For the text-containing cell, return its midpoint in (x, y) coordinate format. 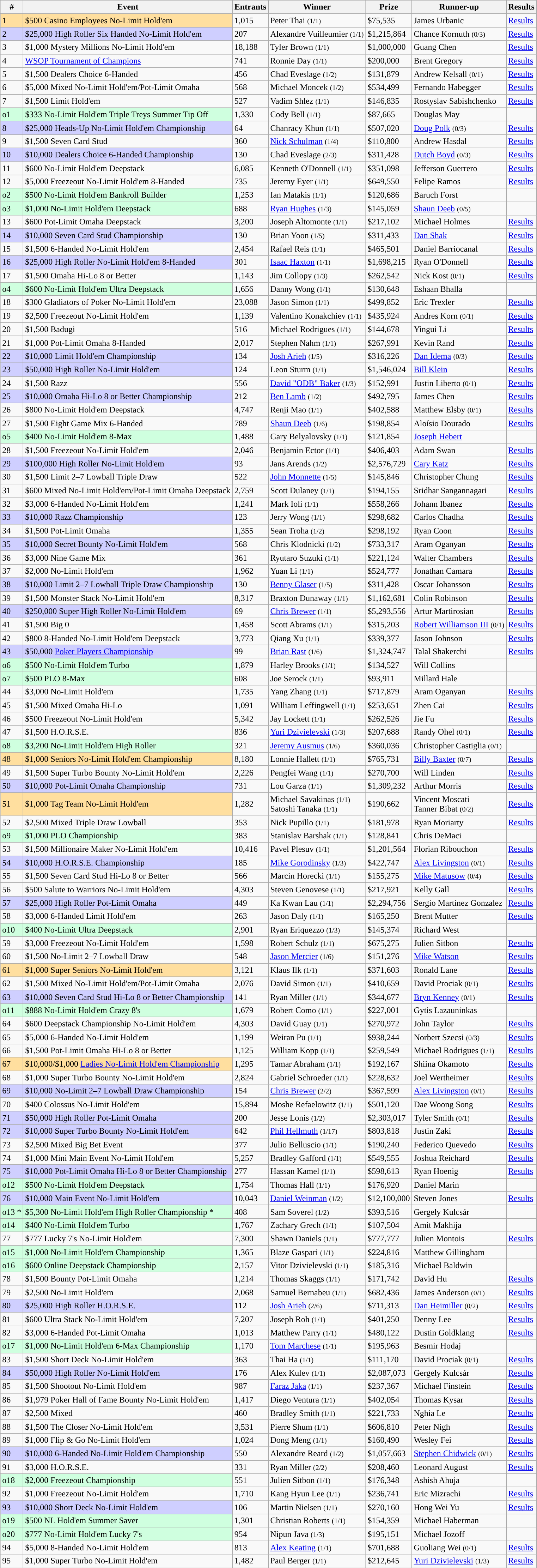
Justin Liberto (0/1) (459, 383)
Chris Brewer (1/1) (317, 611)
Douglas May (459, 114)
$192,167 (389, 1064)
550 (250, 1453)
2,017 (250, 343)
Dutch Boyd (0/3) (459, 155)
$1,215,864 (389, 34)
$93,911 (389, 679)
321 (250, 746)
124 (250, 369)
$200,000 (389, 61)
$208,460 (389, 1467)
$1,500 Omaha Hi-Lo 8 or Better (128, 276)
$534,499 (389, 88)
33 (12, 517)
$1,500 Bounty Pot-Limit Omaha (128, 1279)
$1,500 Mixed No-Limit Hold'em/Pot-Limit Omaha (128, 983)
3,121 (250, 970)
WSOP Tournament of Champions (128, 61)
$134,527 (389, 665)
Bill Klein (459, 369)
$10,000 Limit 2–7 Lowball Triple Draw Championship (128, 584)
460 (250, 1413)
Paul Berger (1/1) (317, 1561)
$1,500 Eight Game Mix 6-Handed (128, 423)
1,962 (250, 571)
$176,920 (389, 1185)
80 (12, 1306)
o4 (12, 289)
Steven Genovese (1/1) (317, 889)
Chris Brewer (2/2) (317, 1091)
$151,276 (389, 957)
$1,500 Seven Card Stud Hi-Lo 8 or Better (128, 876)
Dan Idema (0/3) (459, 356)
Lonnie Hallett (1/1) (317, 759)
1,091 (250, 705)
50 (12, 786)
$1,500 Short Deck No-Limit Hold'em (128, 1359)
Gabriel Schroeder (1/1) (317, 1078)
Michael Baldwin (459, 1266)
$259,549 (389, 1051)
o3 (12, 209)
Johann Ibanez (459, 504)
$181,978 (389, 822)
Michael Holmes (459, 222)
$315,203 (389, 625)
$367,599 (389, 1091)
43 (12, 652)
Thai Ha (1/1) (317, 1359)
$1,000 No-Limit Hold'em 6-Max Championship (128, 1346)
$711,313 (389, 1306)
$2,500 Mixed Big Bet Event (128, 1145)
o13 * (12, 1212)
Peter Nigh (459, 1427)
$400 No-Limit Hold'em 8-Max (128, 437)
Tom Marchese (1/1) (317, 1346)
$190,662 (389, 804)
$1,000 Super Turbo No-Limit Hold'em (128, 1561)
o5 (12, 437)
o9 (12, 836)
Dae Woong Song (459, 1104)
$2,500 Freezeout No-Limit Hold'em (128, 316)
$10,000/$1,000 Ladies No-Limit Hold'em Championship (128, 1064)
Will Linden (459, 772)
$558,266 (389, 504)
6,085 (250, 168)
25 (12, 397)
$10,000 Dealers Choice 6-Handed Championship (128, 155)
o8 (12, 746)
361 (250, 557)
Renji Mao (1/1) (317, 410)
$401,250 (389, 1319)
Yingui Li (459, 329)
$298,192 (389, 531)
o6 (12, 665)
$300 Gladiators of Poker No-Limit Hold'em (128, 302)
Tyler Smith (0/1) (459, 1118)
$228,632 (389, 1078)
$500 Casino Employees No-Limit Hold'em (128, 20)
18 (12, 302)
Walter Chambers (459, 557)
Michael Moncek (1/2) (317, 88)
$311,433 (389, 235)
$1,500 6-Handed No-Limit Hold'em (128, 249)
1,282 (250, 804)
2 (12, 34)
o18 (12, 1480)
$422,747 (389, 863)
15,894 (250, 1104)
$393,516 (389, 1212)
2,759 (250, 490)
Denny Lee (459, 1319)
Zhen Cai (459, 705)
$270,972 (389, 1024)
134 (250, 356)
90 (12, 1453)
$500 PLO 8-Max (128, 679)
$50,000 High Roller Pot-Limit Omaha (128, 1118)
$1,000 No-Limit Hold'em Championship (128, 1252)
836 (250, 732)
1,139 (250, 316)
Faraz Jaka (1/1) (317, 1386)
67 (12, 1064)
77 (12, 1238)
$250,000 Super High Roller No-Limit Hold'em (128, 611)
$50,000 Poker Players Championship (128, 652)
Ryan Eriquezzo (1/3) (317, 930)
Rostyslav Sabishchenko (459, 101)
1,143 (250, 276)
Mark Ioli (1/1) (317, 504)
$717,879 (389, 692)
Bryn Kenney (0/1) (459, 997)
58 (12, 916)
$1,324,747 (389, 652)
$600 Deepstack Championship No-Limit Hold'em (128, 1024)
$5,000 8-Handed No-Limit Hold'em (128, 1548)
William Kopp (1/1) (317, 1051)
Harley Brooks (1/1) (317, 665)
$733,317 (389, 544)
$333 No-Limit Hold'em Triple Treys Summer Tip Off (128, 114)
Marcin Horecki (1/1) (317, 876)
$217,102 (389, 222)
$1,057,663 (389, 1453)
o10 (12, 930)
$10,000 Super Turbo Bounty No-Limit Hold'em (128, 1131)
$1,000 Super Seniors No-Limit Hold'em (128, 970)
88 (12, 1427)
$1,500 Mixed Omaha Hi-Lo (128, 705)
Chance Kornuth (0/3) (459, 34)
$507,020 (389, 128)
James Urbanic (459, 20)
$10,000 Limit Hold'em Championship (128, 356)
1,754 (250, 1185)
Brian Rast (1/6) (317, 652)
Aloísio Dourado (459, 423)
10,043 (250, 1198)
Moshe Refaelowitz (1/1) (317, 1104)
$1,000 Freezeout No-Limit Hold'em (128, 1494)
200 (250, 1118)
60 (12, 957)
Jonathan Camara (459, 571)
Eshaan Bhalla (459, 289)
Adam Swan (459, 450)
353 (250, 822)
73 (12, 1145)
Kelly Gall (459, 889)
$1,500 Super Turbo Bounty No-Limit Hold'em (128, 772)
Daniel Barriocanal (459, 249)
$10,000 No-Limit 2–7 Lowball Draw Championship (128, 1091)
12 (12, 182)
8,180 (250, 759)
Sridhar Sangannagari (459, 490)
$207,688 (389, 732)
$1,000 PLO Championship (128, 836)
1,214 (250, 1279)
70 (12, 1104)
Klaus Ilk (1/1) (317, 970)
John Taylor (459, 1024)
Dan Shak (459, 235)
377 (250, 1145)
1,013 (250, 1333)
$1,000 Pot-Limit Omaha 8-Handed (128, 343)
$2,500 Mixed Triple Draw Lowball (128, 822)
1,598 (250, 943)
$777,777 (389, 1238)
Blaze Gaspari (1/1) (317, 1252)
$198,854 (389, 423)
$600 Mixed No-Limit Hold'em/Pot-Limit Omaha Deepstack (128, 490)
Ashish Ahuja (459, 1480)
1,679 (250, 1010)
$524,777 (389, 571)
Colin Robinson (459, 598)
$75,535 (389, 20)
Alexandre Reard (1/2) (317, 1453)
Thomas Hall (1/1) (317, 1185)
$344,677 (389, 997)
$237,367 (389, 1386)
6 (12, 88)
Julien Sitbon (459, 943)
$195,151 (389, 1534)
$800 8-Handed No-Limit Hold'em Deepstack (128, 638)
Diego Ventura (1/1) (317, 1400)
1,767 (250, 1225)
65 (12, 1037)
Sergio Martinez Gonzalez (459, 903)
Nghia Le (459, 1413)
1 (12, 20)
45 (12, 705)
112 (250, 1306)
24 (12, 383)
Ryan Miller (1/1) (317, 997)
$1,000 Tag Team No-Limit Hold'em (128, 804)
2,076 (250, 983)
Josh Arieh (2/6) (317, 1306)
o11 (12, 1010)
78 (12, 1279)
8 (12, 128)
$339,377 (389, 638)
Jim Collopy (1/3) (317, 276)
Stanislav Barshak (1/1) (317, 836)
2,226 (250, 772)
Cody Bell (1/1) (317, 114)
$154,359 (389, 1521)
$360,036 (389, 746)
56 (12, 889)
Danny Wong (1/1) (317, 289)
Ben Lamb (1/2) (317, 397)
$25,000 High Roller Six Handed No-Limit Hold'em (128, 34)
456 (250, 74)
$2,576,729 (389, 464)
Daniel Weinman (1/2) (317, 1198)
Jeremy Eyer (1/1) (317, 182)
363 (250, 1359)
1,710 (250, 1494)
Felipe Ramos (459, 182)
Rafael Reis (1/1) (317, 249)
28 (12, 450)
o1 (12, 114)
o12 (12, 1185)
$1,500 Dealers Choice 6-Handed (128, 74)
1,735 (250, 692)
Lou Garza (1/1) (317, 786)
52 (12, 822)
$1,162,681 (389, 598)
$410,659 (389, 983)
Chanracy Khun (1/1) (317, 128)
Mike Watson (459, 957)
Michael Jozoff (459, 1534)
$262,542 (389, 276)
Peter Thai (1/1) (317, 20)
49 (12, 772)
85 (12, 1386)
$1,500 Razz (128, 383)
$221,124 (389, 557)
527 (250, 101)
Joel Wertheimer (459, 1078)
o7 (12, 679)
5 (12, 74)
Jans Arends (1/2) (317, 464)
Phil Hellmuth (1/17) (317, 1131)
1,330 (250, 114)
Chris DeMaci (459, 836)
$406,403 (389, 450)
83 (12, 1359)
11 (12, 168)
$600 No-Limit Hold'em Ultra Deepstack (128, 289)
$371,603 (389, 970)
Ryan Moriarty (459, 822)
46 (12, 719)
Justin Zaki (459, 1131)
Winner (317, 7)
Christopher Chung (459, 477)
James Anderson (0/1) (459, 1292)
Pierre Shum (1/1) (317, 1427)
41 (12, 625)
94 (12, 1548)
Stephen Chidwick (0/1) (459, 1453)
141 (250, 997)
$10,000 6-Handed No-Limit Hold'em Championship (128, 1453)
David Guay (1/1) (317, 1024)
Jay Lockett (1/1) (317, 719)
Alex Kulev (1/1) (317, 1373)
4,747 (250, 410)
Benny Glaser (1/5) (317, 584)
18,188 (250, 47)
Vitor Dzivielevski (1/1) (317, 1266)
Braxton Dunaway (1/1) (317, 598)
608 (250, 679)
o14 (12, 1225)
53 (12, 849)
66 (12, 1051)
Ryan O'Donnell (459, 262)
Ryan Hughes (1/3) (317, 209)
$500 NL Hold'em Summer Saver (128, 1521)
$253,651 (389, 705)
Sean Troha (1/2) (317, 531)
Gary Belyalovsky (1/1) (317, 437)
Hassan Kamel (1/1) (317, 1171)
Amit Makhija (459, 1225)
$888 No-Limit Hold'em Crazy 8's (128, 1010)
Ryan Miller (2/2) (317, 1467)
$236,741 (389, 1494)
13 (12, 222)
$316,226 (389, 356)
$87,665 (389, 114)
Guoliang Wei (0/1) (459, 1548)
5,257 (250, 1158)
Richard West (459, 930)
91 (12, 1467)
688 (250, 209)
81 (12, 1319)
35 (12, 544)
$131,879 (389, 74)
71 (12, 1118)
Nipun Java (1/3) (317, 1534)
$5,300 No-Limit Hold'em High Roller Championship * (128, 1212)
Leon Sturm (1/1) (317, 369)
Joseph Altomonte (1/1) (317, 222)
James Chen (459, 397)
3,200 (250, 222)
Ronnie Day (1/1) (317, 61)
301 (250, 262)
Doug Polk (0/3) (459, 128)
548 (250, 957)
Bradley Gafford (1/1) (317, 1158)
408 (250, 1212)
Dustin Goldklang (459, 1333)
40 (12, 611)
Wesley Fei (459, 1440)
$649,550 (389, 182)
Runner-up (459, 7)
$10,000 Razz Championship (128, 517)
Arthur Morris (459, 786)
Isaac Haxton (1/1) (317, 262)
$600 No-Limit Hold'em Deepstack (128, 168)
Julien Montois (459, 1238)
$777 Lucky 7's No-Limit Hold'em (128, 1238)
19 (12, 316)
$10,000 Secret Bounty No-Limit Hold'em (128, 544)
76 (12, 1198)
Millard Hale (459, 679)
$1,500 Pot-Limit Omaha Hi-Lo 8 or Better (128, 1051)
36 (12, 557)
Eric Mizrachi (459, 1494)
26 (12, 410)
27 (12, 423)
Shaun Deeb (1/6) (317, 423)
2,901 (250, 930)
o20 (12, 1534)
$1,500 Freezeout No-Limit Hold'em (128, 450)
David "ODB" Baker (1/3) (317, 383)
741 (250, 61)
Joe Serock (1/1) (317, 679)
2,454 (250, 249)
1,656 (250, 289)
566 (250, 876)
51 (12, 804)
87 (12, 1413)
o15 (12, 1252)
Nick Schulman (1/4) (317, 141)
$2,087,073 (389, 1373)
Jason Simon (1/1) (317, 302)
Chad Eveslage (1/2) (317, 74)
$1,500 No-Limit 2–7 Lowball Draw (128, 957)
$221,733 (389, 1413)
Leonard August (459, 1467)
63 (12, 997)
1,170 (250, 1346)
Shiina Okamoto (459, 1064)
Shawn Daniels (1/1) (317, 1238)
Christopher Castiglia (0/1) (459, 746)
$803,818 (389, 1131)
$165,250 (389, 916)
Carlos Chadha (459, 517)
$1,500 Millionaire Maker No-Limit Hold'em (128, 849)
383 (250, 836)
$1,698,215 (389, 262)
1,253 (250, 195)
$171,742 (389, 1279)
Vadim Shlez (1/1) (317, 101)
Andrew Hasdal (459, 141)
Billy Baxter (0/7) (459, 759)
$145,846 (389, 477)
3,773 (250, 638)
16 (12, 262)
Brent Mutter (459, 916)
Bradley Smith (1/1) (317, 1413)
$701,688 (389, 1548)
$598,613 (389, 1171)
Will Collins (459, 665)
$1,000 No-Limit Hold'em Deepstack (128, 209)
99 (250, 652)
$465,501 (389, 249)
$400 No-Limit Hold'em Turbo (128, 1225)
$2,303,017 (389, 1118)
Florian Ribouchon (459, 849)
92 (12, 1494)
95 (12, 1561)
47 (12, 732)
Michael Finstein (459, 1386)
John Monnette (1/5) (317, 477)
74 (12, 1158)
84 (12, 1373)
$800 No-Limit Hold'em Deepstack (128, 410)
Tamar Abraham (1/1) (317, 1064)
1,488 (250, 437)
10,416 (250, 849)
Oscar Johansson (459, 584)
Vincent Moscati Tanner Bibat (0/2) (459, 804)
$130,648 (389, 289)
79 (12, 1292)
277 (250, 1171)
$121,854 (389, 437)
Andrew Kelsall (0/1) (459, 74)
Gytis Lazauninkas (459, 1010)
Ronald Lane (459, 970)
$500 No-Limit Hold'em Deepstack (128, 1185)
David Simon (1/1) (317, 983)
17 (12, 276)
Robert Schulz (1/1) (317, 943)
$10,000 Short Deck No-Limit Hold'em (128, 1507)
$1,000,000 (389, 47)
Hong Wei Yu (459, 1507)
Entrants (250, 7)
1,365 (250, 1252)
$1,500 Shootout No-Limit Hold'em (128, 1386)
1,301 (250, 1521)
789 (250, 423)
37 (12, 571)
Scott Abrams (1/1) (317, 625)
$5,000 Mixed No-Limit Hold'em/Pot-Limit Omaha (128, 88)
$1,546,024 (389, 369)
$499,852 (389, 302)
263 (250, 916)
Kevin Rand (459, 343)
106 (250, 1507)
1,125 (250, 1051)
$400 Colossus No-Limit Hold'em (128, 1104)
$682,436 (389, 1292)
Jason Johnson (459, 638)
$107,504 (389, 1225)
Jeremy Ausmus (1/6) (317, 746)
32 (12, 504)
22 (12, 356)
5,342 (250, 719)
$1,500 Monster Stack No-Limit Hold'em (128, 598)
Brent Gregory (459, 61)
Tyler Brown (1/1) (317, 47)
$128,841 (389, 836)
1,015 (250, 20)
$1,000 Super Turbo Bounty No-Limit Hold'em (128, 1078)
$155,275 (389, 876)
Andres Korn (0/1) (459, 316)
$3,000 6-Handed No-Limit Hold'em (128, 504)
$435,924 (389, 316)
$152,991 (389, 383)
o19 (12, 1521)
Daniel Marin (459, 1185)
38 (12, 584)
$1,979 Poker Hall of Fame Bounty No-Limit Hold'em (128, 1400)
Joseph Hebert (459, 437)
8,317 (250, 598)
$938,244 (389, 1037)
48 (12, 759)
Chris Klodnicki (1/2) (317, 544)
$160,490 (389, 1440)
Eric Trexler (459, 302)
Michael Haberman (459, 1521)
$1,000 Mini Main Event No-Limit Hold'em (128, 1158)
Besmir Hodaj (459, 1346)
$675,275 (389, 943)
$2,294,756 (389, 903)
o17 (12, 1346)
$227,001 (389, 1010)
$600 Online Deepstack Championship (128, 1266)
Valentino Konakchiev (1/1) (317, 316)
$145,059 (389, 209)
$402,588 (389, 410)
$10,000 Pot-Limit Omaha Championship (128, 786)
Artur Martirosian (459, 611)
Jie Fu (459, 719)
1,458 (250, 625)
Benjamin Ector (1/1) (317, 450)
$600 Ultra Stack No-Limit Hold'em (128, 1319)
Weiran Pu (1/1) (317, 1037)
$1,000 Mystery Millions No-Limit Hold'em (128, 47)
$1,309,232 (389, 786)
4 (12, 61)
$12,100,000 (389, 1198)
2,157 (250, 1266)
$2,000 No-Limit Hold'em (128, 571)
Mike Gorodinsky (1/3) (317, 863)
Joshua Reichard (459, 1158)
$195,963 (389, 1346)
David Hu (459, 1279)
$25,000 High Roller H.O.R.S.E. (128, 1306)
Sam Soverel (1/2) (317, 1212)
1,024 (250, 1440)
176 (250, 1373)
331 (250, 1467)
Brian Yoon (1/5) (317, 235)
$10,000 H.O.R.S.E. Championship (128, 863)
1,355 (250, 531)
$25,000 High Roller Pot-Limit Omaha (128, 903)
Pavel Plesuv (1/1) (317, 849)
44 (12, 692)
Matthew Elsby (0/1) (459, 410)
Samuel Bernabeu (1/1) (317, 1292)
$1,500 Big 0 (128, 625)
642 (250, 1131)
21 (12, 343)
31 (12, 490)
$10,000 Omaha Hi-Lo 8 or Better Championship (128, 397)
$5,293,556 (389, 611)
$480,122 (389, 1333)
Ian Matakis (1/1) (317, 195)
$100,000 High Roller No-Limit Hold'em (128, 464)
20 (12, 329)
$10,000 Pot-Limit Omaha Hi-Lo 8 or Better Championship (128, 1171)
154 (250, 1091)
39 (12, 598)
Robert Como (1/1) (317, 1010)
$3,200 No-Limit Hold'em High Roller (128, 746)
1,241 (250, 504)
1,482 (250, 1561)
Jefferson Guerrero (459, 168)
William Leffingwell (1/1) (317, 705)
Baruch Forst (459, 195)
$298,682 (389, 517)
Michael Savakinas (1/1) Satoshi Tanaka (1/1) (317, 804)
$120,686 (389, 195)
Cary Katz (459, 464)
# (12, 7)
516 (250, 329)
449 (250, 903)
Yang Zhang (1/1) (317, 692)
$600 Pot-Limit Omaha Deepstack (128, 222)
Jason Mercier (1/6) (317, 957)
55 (12, 876)
$402,054 (389, 1400)
7 (12, 101)
61 (12, 970)
735 (250, 182)
42 (12, 638)
$351,098 (389, 168)
360 (250, 141)
Norbert Szecsi (0/3) (459, 1037)
Jesse Lonis (1/2) (317, 1118)
$1,500 H.O.R.S.E. (128, 732)
23,088 (250, 302)
$1,500 Seven Card Stud (128, 141)
10 (12, 155)
Thomas Kysar (459, 1400)
o2 (12, 195)
Mike Matusow (0/4) (459, 876)
Shaun Deeb (0/5) (459, 209)
$492,795 (389, 397)
$1,000 Seniors No-Limit Hold'em Championship (128, 759)
$25,000 Heads-Up No-Limit Hold'em Championship (128, 128)
$190,240 (389, 1145)
551 (250, 1480)
Alexandre Vuilleumier (1/1) (317, 34)
Martin Nielsen (1/1) (317, 1507)
2,068 (250, 1292)
Nick Kost (0/1) (459, 276)
Federico Quevedo (459, 1145)
1,199 (250, 1037)
Alex Keating (1/1) (317, 1548)
$194,155 (389, 490)
14 (12, 235)
68 (12, 1078)
$3,000 6-Handed Pot-Limit Omaha (128, 1333)
$267,991 (389, 343)
$3,000 H.O.R.S.E. (128, 1467)
Robert Williamson III (0/1) (459, 625)
$2,000 Freezeout Championship (128, 1480)
Zachary Grech (1/1) (317, 1225)
23 (12, 369)
Talal Shakerchi (459, 652)
$1,201,564 (389, 849)
3 (12, 47)
$5,000 Freezeout No-Limit Hold'em 8-Handed (128, 182)
Dong Meng (1/1) (317, 1440)
3,531 (250, 1427)
$500 No-Limit Hold'em Bankroll Builder (128, 195)
29 (12, 464)
$25,000 High Roller No-Limit Hold'em 8-Handed (128, 262)
Ryutaro Suzuki (1/1) (317, 557)
185 (250, 863)
$176,348 (389, 1480)
2,046 (250, 450)
1,417 (250, 1400)
987 (250, 1386)
Guang Chen (459, 47)
Scott Dulaney (1/1) (317, 490)
1,295 (250, 1064)
$501,120 (389, 1104)
$400 No-Limit Ultra Deepstack (128, 930)
$1,500 Badugi (128, 329)
Thomas Skaggs (1/1) (317, 1279)
522 (250, 477)
Fernando Habegger (459, 88)
54 (12, 863)
$5,000 6-Handed No-Limit Hold'em (128, 1037)
$262,526 (389, 719)
$146,835 (389, 101)
$500 Freezeout No-Limit Hold'em (128, 719)
Randy Ohel (0/1) (459, 732)
Dan Heimiller (0/2) (459, 1306)
$217,921 (389, 889)
9 (12, 141)
$1,000 Flip & Go No-Limit Hold'em (128, 1440)
$185,316 (389, 1266)
$3,000 Nine Game Mix (128, 557)
$1,500 The Closer No-Limit Hold'em (128, 1427)
$1,500 Pot-Limit Omaha (128, 531)
Kenneth O'Donnell (1/1) (317, 168)
731 (250, 786)
$111,170 (389, 1359)
$2,500 Mixed (128, 1413)
Yuan Li (1/1) (317, 571)
Qiang Xu (1/1) (317, 638)
15 (12, 249)
Julien Sitbon (1/1) (317, 1480)
Julio Belluscio (1/1) (317, 1145)
Steven Jones (459, 1198)
1,879 (250, 665)
207 (250, 34)
57 (12, 903)
$1,500 Limit 2–7 Lowball Triple Draw (128, 477)
89 (12, 1440)
$212,645 (389, 1561)
7,207 (250, 1319)
$3,000 6-Handed Limit Hold'em (128, 916)
Pengfei Wang (1/1) (317, 772)
$1,500 Limit Hold'em (128, 101)
Event (128, 7)
Jason Daly (1/1) (317, 916)
Jerry Wong (1/1) (317, 517)
$10,000 Main Event No-Limit Hold'em (128, 1198)
$145,374 (389, 930)
82 (12, 1333)
$270,700 (389, 772)
$500 No-Limit Hold'em Turbo (128, 665)
$144,678 (389, 329)
Kang Hyun Lee (1/1) (317, 1494)
Christian Roberts (1/1) (317, 1521)
954 (250, 1534)
212 (250, 397)
$500 Salute to Warriors No-Limit Hold'em (128, 889)
Ryan Coon (459, 531)
$110,800 (389, 141)
o16 (12, 1266)
$2,500 No-Limit Hold'em (128, 1292)
75 (12, 1171)
$10,000 Seven Card Stud Hi-Lo 8 or Better Championship (128, 997)
Chad Eveslage (2/3) (317, 155)
Matthew Parry (1/1) (317, 1333)
$549,555 (389, 1158)
$606,810 (389, 1427)
$10,000 Seven Card Stud Championship (128, 235)
813 (250, 1548)
Ka Kwan Lau (1/1) (317, 903)
556 (250, 383)
$224,816 (389, 1252)
30 (12, 477)
Stephen Nahm (1/1) (317, 343)
59 (12, 943)
$777 No-Limit Hold'em Lucky 7's (128, 1534)
123 (250, 517)
Ryan Hoenig (459, 1171)
72 (12, 1131)
$270,160 (389, 1507)
$765,731 (389, 759)
86 (12, 1400)
$3,000 Freezeout No-Limit Hold'em (128, 943)
2,824 (250, 1078)
$3,000 No-Limit Hold'em (128, 692)
7,300 (250, 1238)
Josh Arieh (1/5) (317, 356)
Prize (389, 7)
Matthew Gillingham (459, 1252)
Joseph Roh (1/1) (317, 1319)
Nick Pupillo (1/1) (317, 822)
62 (12, 983)
34 (12, 531)
